Provide the (X, Y) coordinate of the cell's center where the given text is located.  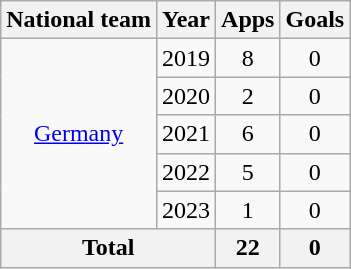
Total (108, 248)
2019 (186, 58)
2022 (186, 172)
Germany (79, 134)
22 (248, 248)
8 (248, 58)
Year (186, 20)
National team (79, 20)
2020 (186, 96)
2023 (186, 210)
5 (248, 172)
6 (248, 134)
1 (248, 210)
Apps (248, 20)
Goals (315, 20)
2 (248, 96)
2021 (186, 134)
